Locate the cell with the specified text and output its (X, Y) center coordinate. 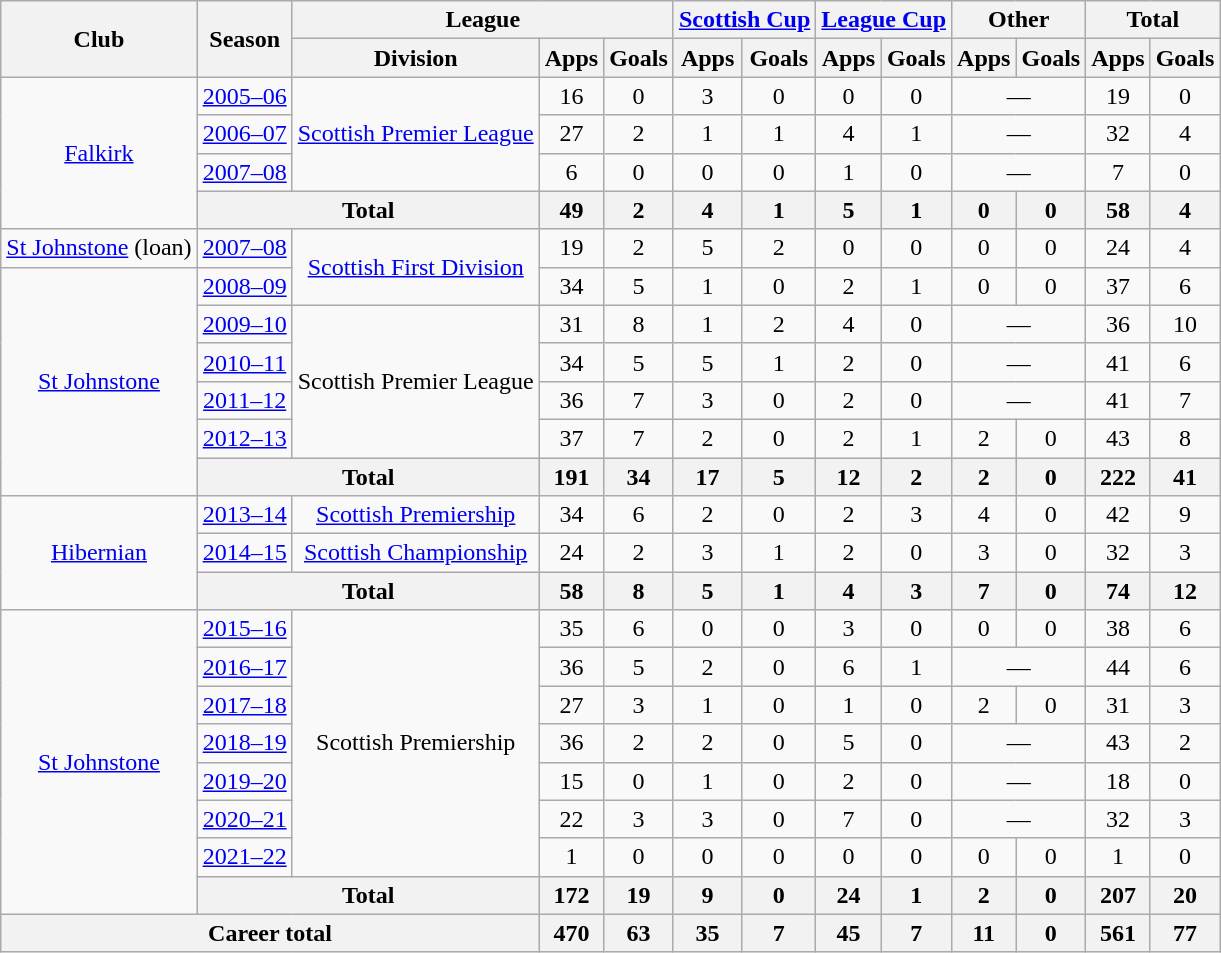
League Cup (884, 20)
10 (1185, 324)
Hibernian (99, 553)
63 (639, 933)
207 (1118, 895)
2018–19 (244, 743)
2020–21 (244, 819)
191 (571, 477)
17 (707, 477)
2012–13 (244, 438)
Club (99, 39)
49 (571, 210)
2017–18 (244, 705)
172 (571, 895)
74 (1118, 591)
Scottish Championship (416, 553)
20 (1185, 895)
2005–06 (244, 96)
Career total (270, 933)
League (482, 20)
2010–11 (244, 362)
470 (571, 933)
Falkirk (99, 153)
44 (1118, 667)
2011–12 (244, 400)
11 (984, 933)
22 (571, 819)
16 (571, 96)
Scottish Cup (744, 20)
Season (244, 39)
St Johnstone (loan) (99, 248)
2006–07 (244, 134)
2016–17 (244, 667)
561 (1118, 933)
77 (1185, 933)
45 (848, 933)
2009–10 (244, 324)
2013–14 (244, 515)
2019–20 (244, 781)
222 (1118, 477)
2014–15 (244, 553)
42 (1118, 515)
2015–16 (244, 629)
Division (416, 58)
38 (1118, 629)
Other (1019, 20)
15 (571, 781)
Scottish First Division (416, 267)
18 (1118, 781)
2021–22 (244, 857)
2008–09 (244, 286)
